Scan for the cell matching the given text and deliver its [X, Y] coordinate at center. 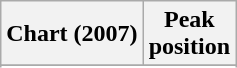
Chart (2007) [72, 34]
Peakposition [189, 34]
